Extract the (X, Y) coordinate from the center of the cell holding the provided text.  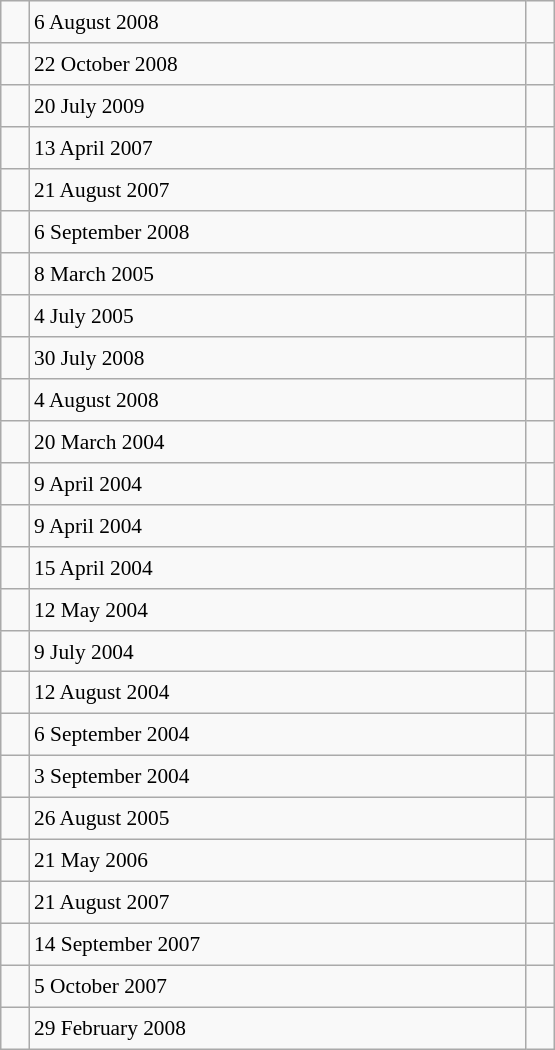
14 September 2007 (278, 945)
15 April 2004 (278, 567)
12 August 2004 (278, 693)
4 July 2005 (278, 316)
6 September 2008 (278, 232)
4 August 2008 (278, 399)
9 July 2004 (278, 651)
30 July 2008 (278, 358)
20 March 2004 (278, 441)
12 May 2004 (278, 609)
8 March 2005 (278, 274)
20 July 2009 (278, 106)
26 August 2005 (278, 819)
13 April 2007 (278, 148)
21 May 2006 (278, 861)
5 October 2007 (278, 986)
3 September 2004 (278, 777)
29 February 2008 (278, 1028)
6 September 2004 (278, 735)
22 October 2008 (278, 64)
6 August 2008 (278, 22)
